Identify which cell holds the provided text, then report its [X, Y] central coordinate. 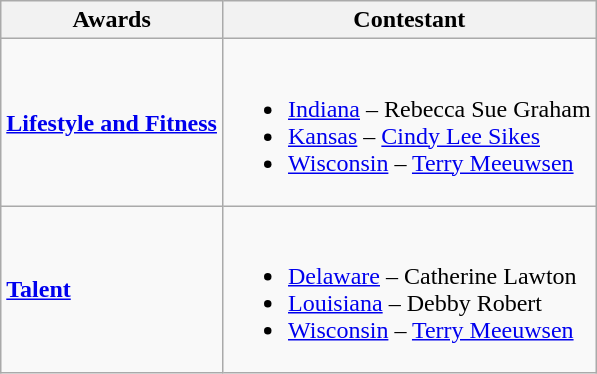
Contestant [409, 20]
Awards [112, 20]
Talent [112, 290]
Delaware – Catherine Lawton Louisiana – Debby Robert Wisconsin – Terry Meeuwsen [409, 290]
Lifestyle and Fitness [112, 122]
Indiana – Rebecca Sue Graham Kansas – Cindy Lee Sikes Wisconsin – Terry Meeuwsen [409, 122]
